Locate the cell with the specified text and output its (X, Y) center coordinate. 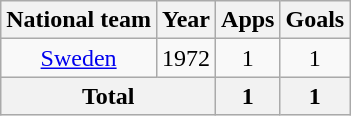
National team (79, 20)
Year (186, 20)
Goals (315, 20)
Total (108, 96)
Sweden (79, 58)
1972 (186, 58)
Apps (248, 20)
